Capture the cell that displays the provided text and extract its [x, y] central coordinate. 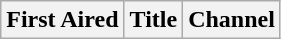
First Aired [62, 20]
Channel [232, 20]
Title [154, 20]
